Scan for the cell matching the given text and deliver its [x, y] coordinate at center. 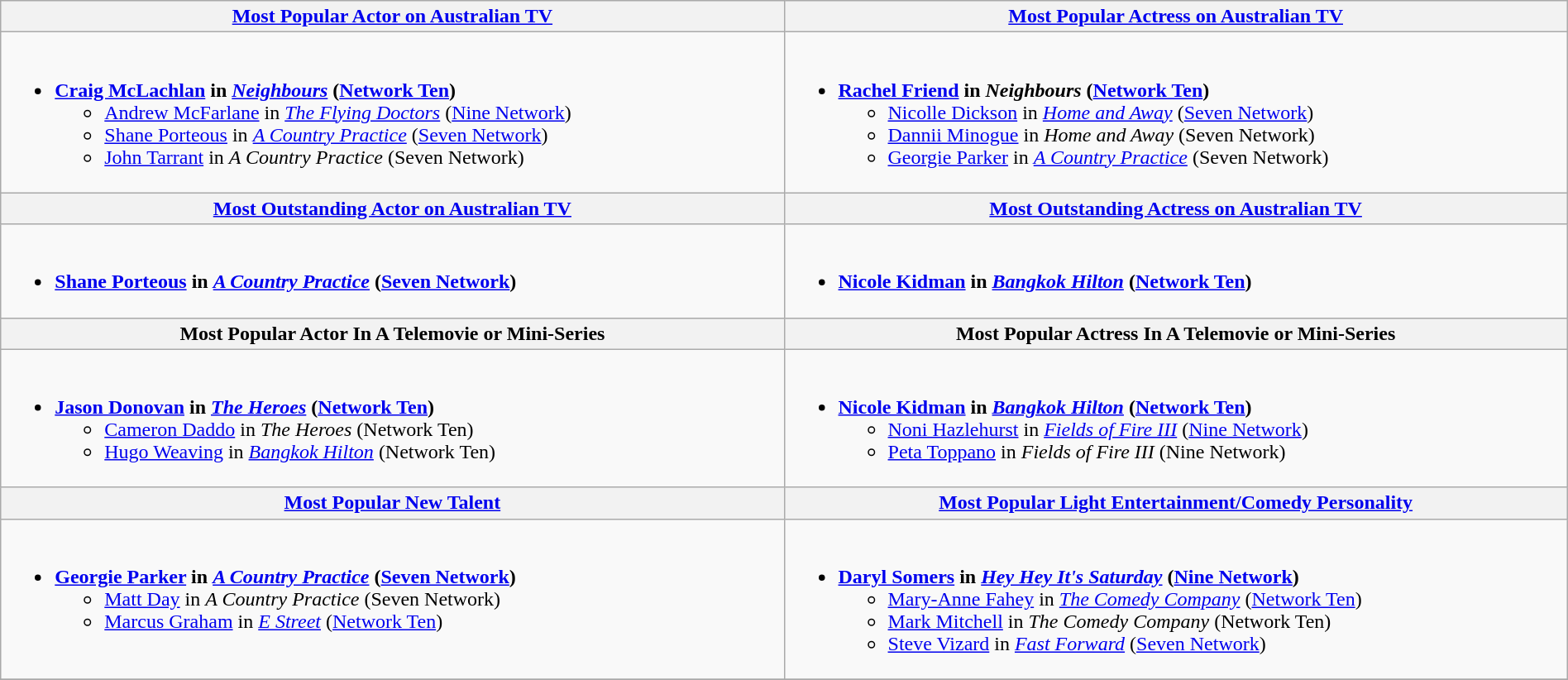
Jason Donovan in The Heroes (Network Ten)Cameron Daddo in The Heroes (Network Ten)Hugo Weaving in Bangkok Hilton (Network Ten) [392, 419]
Most Popular Actress on Australian TV [1176, 17]
Most Popular Light Entertainment/Comedy Personality [1176, 503]
Shane Porteous in A Country Practice (Seven Network) [392, 271]
Most Popular Actor In A Telemovie or Mini-Series [392, 333]
Most Outstanding Actor on Australian TV [392, 208]
Most Outstanding Actress on Australian TV [1176, 208]
Most Popular Actor on Australian TV [392, 17]
Most Popular Actress In A Telemovie or Mini-Series [1176, 333]
Most Popular New Talent [392, 503]
Nicole Kidman in Bangkok Hilton (Network Ten) [1176, 271]
Georgie Parker in A Country Practice (Seven Network)Matt Day in A Country Practice (Seven Network)Marcus Graham in E Street (Network Ten) [392, 599]
Nicole Kidman in Bangkok Hilton (Network Ten)Noni Hazlehurst in Fields of Fire III (Nine Network)Peta Toppano in Fields of Fire III (Nine Network) [1176, 419]
